For the text-containing cell, return its midpoint in (x, y) coordinate format. 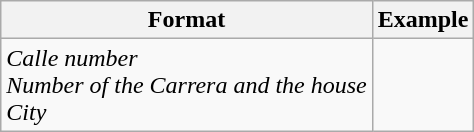
Example (423, 20)
Calle number Number of the Carrera and the house City (186, 85)
Format (186, 20)
